Return the (x, y) coordinate for the center point of the cell that contains the specified text.  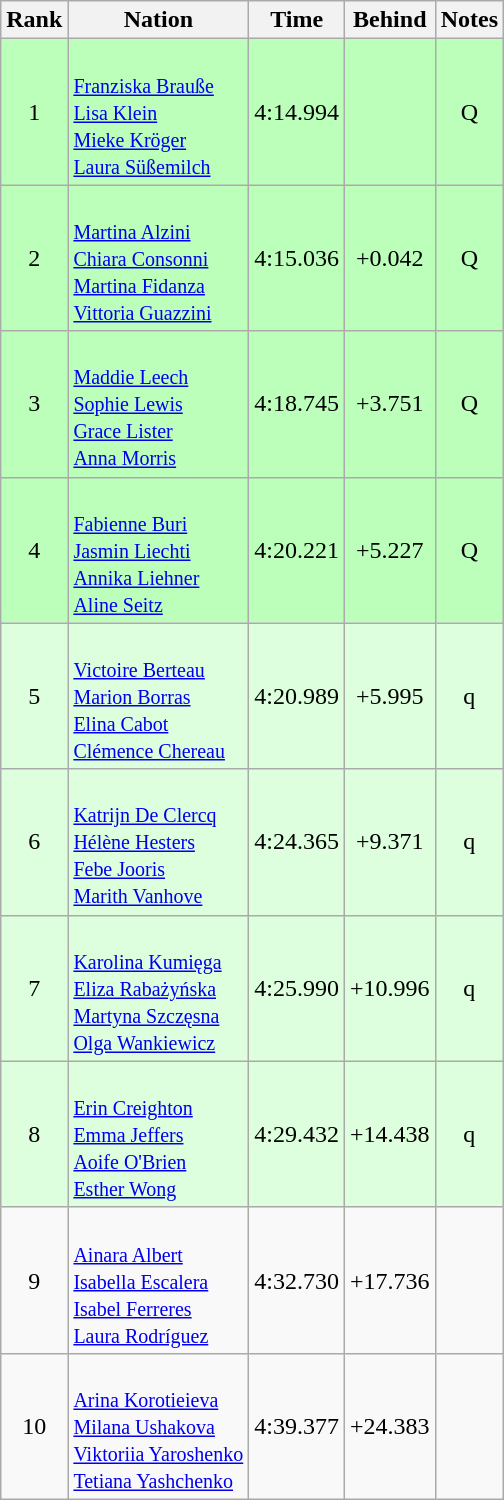
8 (34, 1134)
1 (34, 112)
5 (34, 696)
Victoire BerteauMarion BorrasElina CabotClémence Chereau (158, 696)
+10.996 (390, 988)
4:20.221 (297, 550)
Maddie LeechSophie LewisGrace ListerAnna Morris (158, 404)
Fabienne BuriJasmin LiechtiAnnika LiehnerAline Seitz (158, 550)
Arina KorotieievaMilana UshakovaViktoriia YaroshenkoTetiana Yashchenko (158, 1426)
4:14.994 (297, 112)
+14.438 (390, 1134)
+17.736 (390, 1280)
+0.042 (390, 258)
Ainara AlbertIsabella EscaleraIsabel FerreresLaura Rodríguez (158, 1280)
Martina AlziniChiara ConsonniMartina FidanzaVittoria Guazzini (158, 258)
4:32.730 (297, 1280)
Behind (390, 20)
6 (34, 842)
Katrijn De ClercqHélène HestersFebe JoorisMarith Vanhove (158, 842)
7 (34, 988)
+9.371 (390, 842)
4 (34, 550)
Karolina KumięgaEliza RabażyńskaMartyna SzczęsnaOlga Wankiewicz (158, 988)
3 (34, 404)
4:25.990 (297, 988)
4:20.989 (297, 696)
Franziska BraußeLisa KleinMieke KrögerLaura Süßemilch (158, 112)
4:15.036 (297, 258)
4:24.365 (297, 842)
Time (297, 20)
Nation (158, 20)
2 (34, 258)
4:18.745 (297, 404)
10 (34, 1426)
+5.227 (390, 550)
4:39.377 (297, 1426)
+5.995 (390, 696)
9 (34, 1280)
Rank (34, 20)
+24.383 (390, 1426)
Notes (469, 20)
+3.751 (390, 404)
4:29.432 (297, 1134)
Erin CreightonEmma JeffersAoife O'BrienEsther Wong (158, 1134)
